Pinpoint the cell where the given text exists, returning its [X, Y] midpoint coordinate. 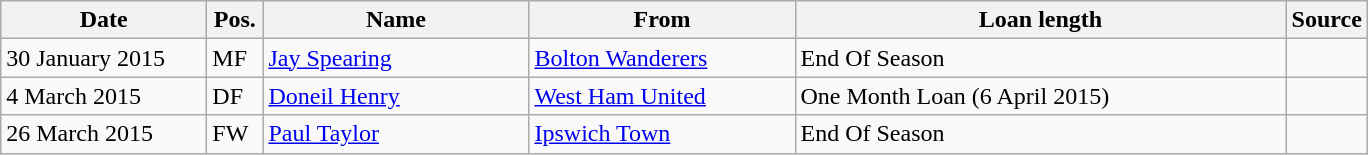
MF [235, 58]
Name [396, 20]
Doneil Henry [396, 96]
Jay Spearing [396, 58]
Ipswich Town [662, 134]
30 January 2015 [104, 58]
Bolton Wanderers [662, 58]
Pos. [235, 20]
West Ham United [662, 96]
DF [235, 96]
FW [235, 134]
Loan length [1040, 20]
From [662, 20]
4 March 2015 [104, 96]
Source [1326, 20]
26 March 2015 [104, 134]
Date [104, 20]
Paul Taylor [396, 134]
One Month Loan (6 April 2015) [1040, 96]
